Provide the [x, y] coordinate of the cell's center where the given text is located.  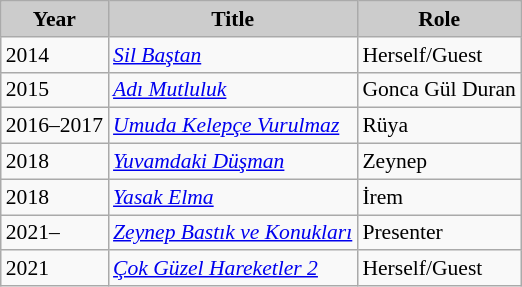
Zeynep [439, 162]
Role [439, 19]
Adı Mutluluk [232, 90]
Yuvamdaki Düşman [232, 162]
Gonca Gül Duran [439, 90]
Title [232, 19]
Sil Baştan [232, 55]
Çok Güzel Hareketler 2 [232, 269]
Umuda Kelepçe Vurulmaz [232, 126]
Presenter [439, 233]
2015 [54, 90]
İrem [439, 197]
Year [54, 19]
2016–2017 [54, 126]
Zeynep Bastık ve Konukları [232, 233]
2021– [54, 233]
2014 [54, 55]
Rüya [439, 126]
Yasak Elma [232, 197]
2021 [54, 269]
